Output the [X, Y] coordinate of the center of the cell containing the given text.  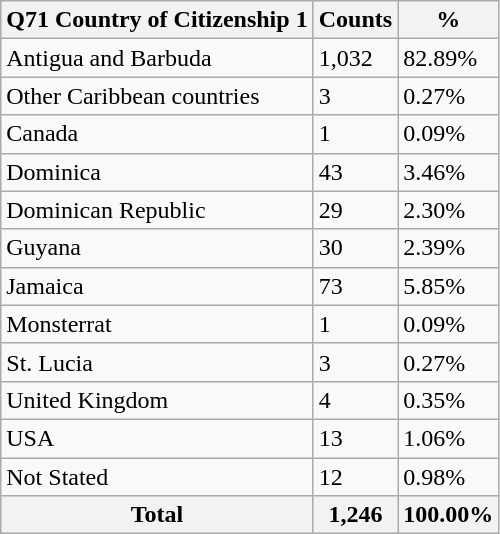
Monsterrat [157, 324]
5.85% [448, 286]
Q71 Country of Citizenship 1 [157, 20]
Jamaica [157, 286]
2.39% [448, 248]
Dominica [157, 172]
Antigua and Barbuda [157, 58]
Other Caribbean countries [157, 96]
Dominican Republic [157, 210]
0.35% [448, 400]
43 [355, 172]
1,246 [355, 515]
Total [157, 515]
1.06% [448, 438]
Not Stated [157, 477]
Guyana [157, 248]
4 [355, 400]
12 [355, 477]
30 [355, 248]
73 [355, 286]
100.00% [448, 515]
United Kingdom [157, 400]
2.30% [448, 210]
Counts [355, 20]
% [448, 20]
0.98% [448, 477]
3.46% [448, 172]
USA [157, 438]
82.89% [448, 58]
Canada [157, 134]
29 [355, 210]
13 [355, 438]
St. Lucia [157, 362]
1,032 [355, 58]
